Locate the cell with the specified text and output its (X, Y) center coordinate. 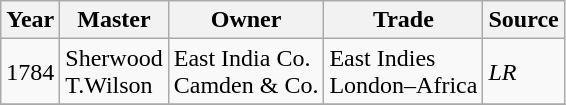
Year (30, 20)
Trade (404, 20)
Source (524, 20)
East India Co.Camden & Co. (246, 72)
LR (524, 72)
Owner (246, 20)
Master (114, 20)
East IndiesLondon–Africa (404, 72)
1784 (30, 72)
SherwoodT.Wilson (114, 72)
